Search for the cell housing the specified text and yield its [x, y] center coordinate. 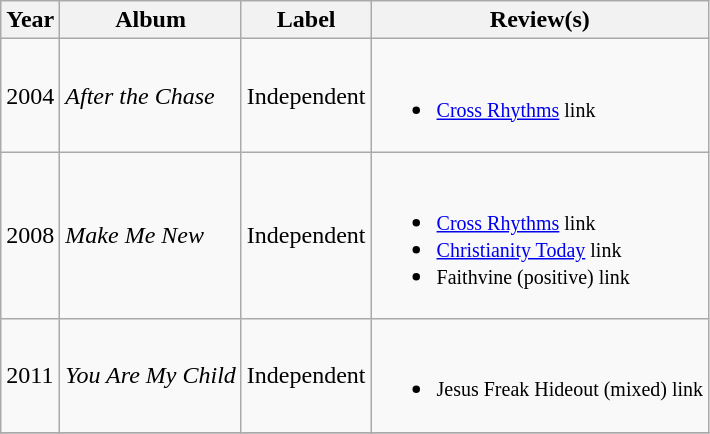
Jesus Freak Hideout (mixed) link [540, 376]
Cross Rhythms linkChristianity Today linkFaithvine (positive) link [540, 236]
2011 [30, 376]
You Are My Child [151, 376]
2004 [30, 96]
2008 [30, 236]
Album [151, 20]
Cross Rhythms link [540, 96]
Review(s) [540, 20]
Make Me New [151, 236]
Label [306, 20]
After the Chase [151, 96]
Year [30, 20]
